Find where the given text appears and provide that cell's center as [x, y] coordinate. 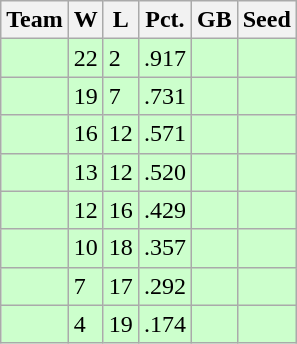
Team [35, 20]
.917 [164, 58]
L [120, 20]
Pct. [164, 20]
.520 [164, 172]
18 [120, 248]
GB [214, 20]
13 [86, 172]
4 [86, 324]
.731 [164, 96]
.292 [164, 286]
.174 [164, 324]
W [86, 20]
17 [120, 286]
.571 [164, 134]
.357 [164, 248]
10 [86, 248]
22 [86, 58]
2 [120, 58]
Seed [266, 20]
.429 [164, 210]
